Pinpoint the cell where the given text exists, returning its [x, y] midpoint coordinate. 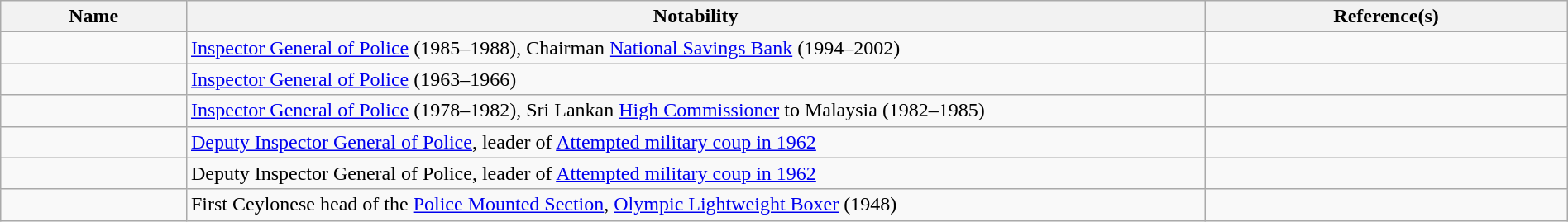
First Ceylonese head of the Police Mounted Section, Olympic Lightweight Boxer (1948) [695, 205]
Inspector General of Police (1963–1966) [695, 79]
Name [94, 17]
Inspector General of Police (1985–1988), Chairman National Savings Bank (1994–2002) [695, 48]
Notability [695, 17]
Inspector General of Police (1978–1982), Sri Lankan High Commissioner to Malaysia (1982–1985) [695, 111]
Reference(s) [1386, 17]
